Detect which cell encompasses the target text, then output its [x, y] center coordinate. 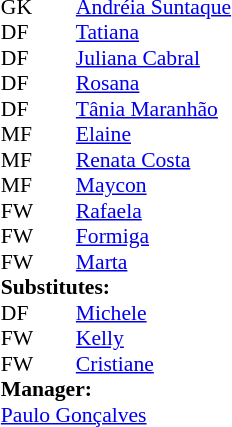
Tânia Maranhão [154, 109]
Cristiane [154, 364]
Substitutes: [116, 287]
Renata Costa [154, 160]
Manager: [116, 389]
Marta [154, 262]
Michele [154, 313]
Formiga [154, 237]
Rafaela [154, 211]
Tatiana [154, 33]
Rosana [154, 83]
Juliana Cabral [154, 58]
Maycon [154, 185]
Kelly [154, 339]
Elaine [154, 135]
